Scan for the cell matching the given text and deliver its [X, Y] coordinate at center. 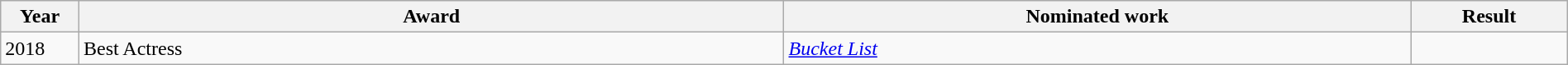
Best Actress [432, 48]
Nominated work [1097, 17]
2018 [40, 48]
Bucket List [1097, 48]
Year [40, 17]
Result [1489, 17]
Award [432, 17]
